Determine the (x, y) coordinate at the center of the cell enclosing the given text.  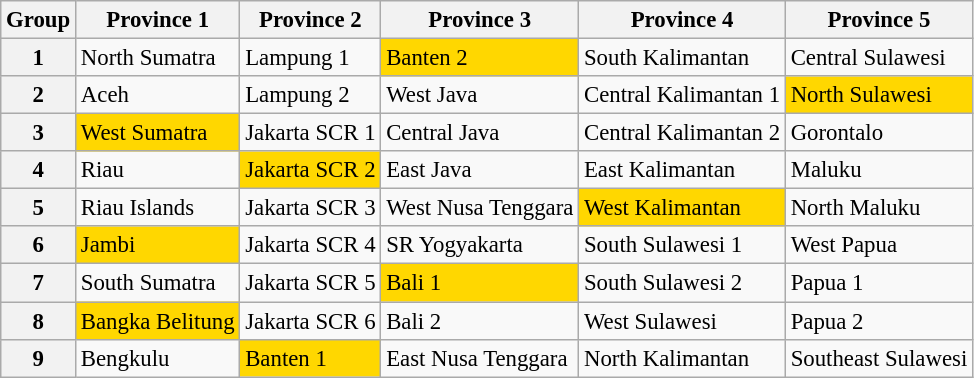
Jakarta SCR 1 (310, 133)
West Sumatra (158, 133)
Province 2 (310, 20)
Bangka Belitung (158, 321)
East Kalimantan (682, 170)
5 (38, 208)
Jakarta SCR 5 (310, 283)
North Kalimantan (682, 358)
West Sulawesi (682, 321)
Gorontalo (878, 133)
Lampung 2 (310, 95)
6 (38, 245)
Jakarta SCR 4 (310, 245)
Province 5 (878, 20)
North Sulawesi (878, 95)
9 (38, 358)
Riau Islands (158, 208)
Banten 1 (310, 358)
Central Java (480, 133)
Bali 2 (480, 321)
1 (38, 58)
Central Sulawesi (878, 58)
Jakarta SCR 2 (310, 170)
8 (38, 321)
West Java (480, 95)
Group (38, 20)
East Java (480, 170)
Province 1 (158, 20)
Jakarta SCR 6 (310, 321)
Province 4 (682, 20)
2 (38, 95)
South Sumatra (158, 283)
East Nusa Tenggara (480, 358)
Papua 1 (878, 283)
West Nusa Tenggara (480, 208)
Central Kalimantan 2 (682, 133)
South Sulawesi 1 (682, 245)
South Sulawesi 2 (682, 283)
Lampung 1 (310, 58)
Papua 2 (878, 321)
3 (38, 133)
Southeast Sulawesi (878, 358)
Jambi (158, 245)
West Kalimantan (682, 208)
Maluku (878, 170)
Aceh (158, 95)
North Maluku (878, 208)
Central Kalimantan 1 (682, 95)
7 (38, 283)
SR Yogyakarta (480, 245)
Riau (158, 170)
Bengkulu (158, 358)
Bali 1 (480, 283)
South Kalimantan (682, 58)
Province 3 (480, 20)
North Sumatra (158, 58)
West Papua (878, 245)
Banten 2 (480, 58)
Jakarta SCR 3 (310, 208)
4 (38, 170)
